From the cell containing the given text, extract its center point as [X, Y] coordinate. 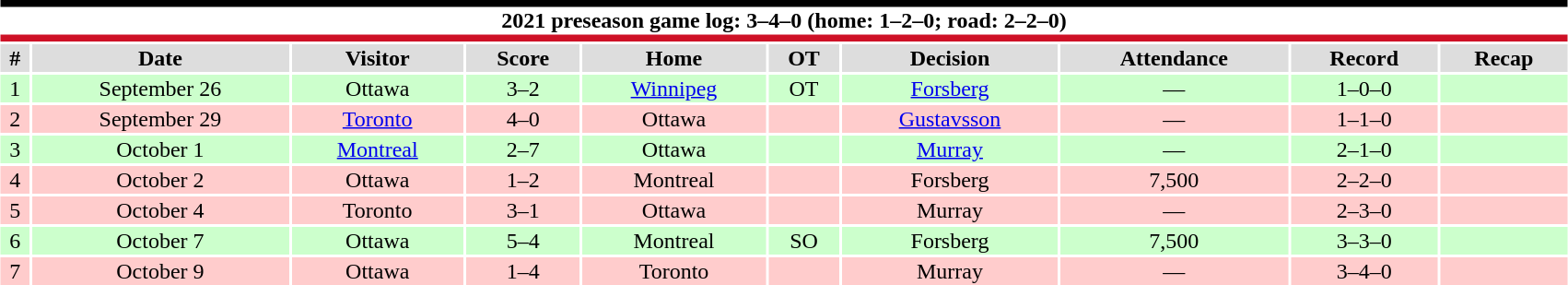
3 [15, 149]
2–1–0 [1364, 149]
2–7 [523, 149]
2–3–0 [1364, 210]
4–0 [523, 119]
Score [523, 58]
October 2 [160, 180]
Date [160, 58]
2 [15, 119]
October 4 [160, 210]
4 [15, 180]
September 29 [160, 119]
Decision [950, 58]
Record [1364, 58]
September 26 [160, 89]
SO [803, 241]
2–2–0 [1364, 180]
October 1 [160, 149]
5–4 [523, 241]
October 7 [160, 241]
7 [15, 271]
3–3–0 [1364, 241]
1–0–0 [1364, 89]
Recap [1504, 58]
1–2 [523, 180]
October 9 [160, 271]
# [15, 58]
Home [674, 58]
Winnipeg [674, 89]
1–4 [523, 271]
Attendance [1174, 58]
3–2 [523, 89]
Gustavsson [950, 119]
1 [15, 89]
5 [15, 210]
Visitor [378, 58]
3–4–0 [1364, 271]
6 [15, 241]
1–1–0 [1364, 119]
2021 preseason game log: 3–4–0 (home: 1–2–0; road: 2–2–0) [784, 20]
3–1 [523, 210]
